Find where the given text appears and provide that cell's center as [X, Y] coordinate. 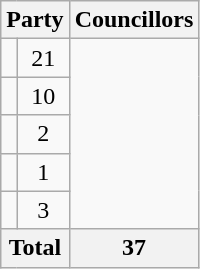
2 [43, 134]
21 [43, 58]
Total [35, 248]
37 [134, 248]
3 [43, 210]
10 [43, 96]
1 [43, 172]
Party [35, 20]
Councillors [134, 20]
